Identify which cell holds the provided text, then report its [x, y] central coordinate. 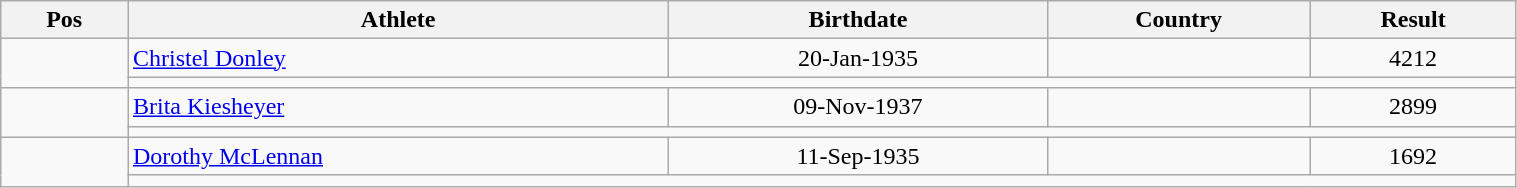
Pos [64, 20]
1692 [1413, 156]
Athlete [398, 20]
Result [1413, 20]
Birthdate [858, 20]
Brita Kiesheyer [398, 107]
Country [1178, 20]
11-Sep-1935 [858, 156]
09-Nov-1937 [858, 107]
2899 [1413, 107]
Dorothy McLennan [398, 156]
4212 [1413, 58]
20-Jan-1935 [858, 58]
Christel Donley [398, 58]
